Search for the cell housing the specified text and yield its (x, y) center coordinate. 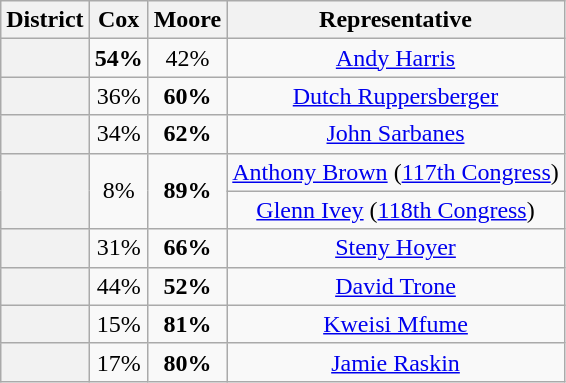
42% (188, 58)
80% (188, 362)
81% (188, 324)
Jamie Raskin (396, 362)
Dutch Ruppersberger (396, 96)
52% (188, 286)
Moore (188, 20)
34% (118, 134)
89% (188, 191)
66% (188, 248)
Representative (396, 20)
8% (118, 191)
Glenn Ivey (118th Congress) (396, 210)
60% (188, 96)
31% (118, 248)
Steny Hoyer (396, 248)
Cox (118, 20)
David Trone (396, 286)
54% (118, 58)
15% (118, 324)
Andy Harris (396, 58)
Kweisi Mfume (396, 324)
District (45, 20)
62% (188, 134)
17% (118, 362)
Anthony Brown (117th Congress) (396, 172)
John Sarbanes (396, 134)
44% (118, 286)
36% (118, 96)
